From the cell containing the given text, extract its center point as (x, y) coordinate. 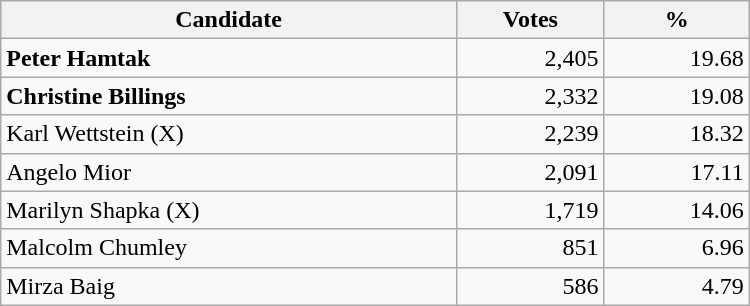
2,332 (531, 96)
Peter Hamtak (229, 58)
851 (531, 248)
Votes (531, 20)
19.68 (676, 58)
18.32 (676, 134)
586 (531, 286)
Angelo Mior (229, 172)
Marilyn Shapka (X) (229, 210)
2,239 (531, 134)
Mirza Baig (229, 286)
Candidate (229, 20)
Christine Billings (229, 96)
6.96 (676, 248)
19.08 (676, 96)
Karl Wettstein (X) (229, 134)
14.06 (676, 210)
17.11 (676, 172)
2,091 (531, 172)
1,719 (531, 210)
2,405 (531, 58)
% (676, 20)
4.79 (676, 286)
Malcolm Chumley (229, 248)
